Provide the (X, Y) coordinate of the cell's center where the given text is located.  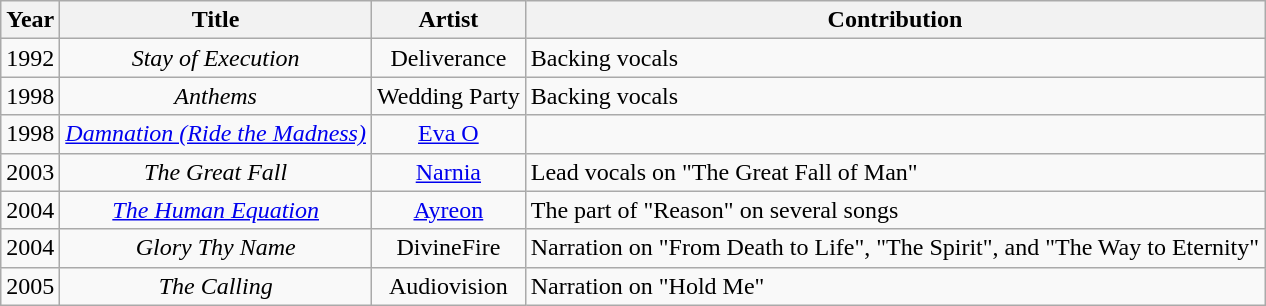
Narration on "Hold Me" (894, 286)
2005 (30, 286)
Year (30, 20)
1992 (30, 58)
DivineFire (448, 248)
Narnia (448, 172)
Contribution (894, 20)
The Great Fall (216, 172)
Lead vocals on "The Great Fall of Man" (894, 172)
Stay of Execution (216, 58)
Glory Thy Name (216, 248)
Narration on "From Death to Life", "The Spirit", and "The Way to Eternity" (894, 248)
Wedding Party (448, 96)
Deliverance (448, 58)
Artist (448, 20)
Ayreon (448, 210)
The Calling (216, 286)
Eva O (448, 134)
Audiovision (448, 286)
Anthems (216, 96)
The Human Equation (216, 210)
Damnation (Ride the Madness) (216, 134)
2003 (30, 172)
The part of "Reason" on several songs (894, 210)
Title (216, 20)
